Determine the [X, Y] coordinate at the center of the cell enclosing the given text.  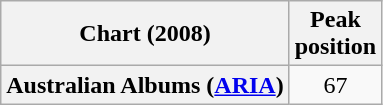
Chart (2008) [145, 34]
Peakposition [335, 34]
67 [335, 85]
Australian Albums (ARIA) [145, 85]
